Search for the cell housing the specified text and yield its [x, y] center coordinate. 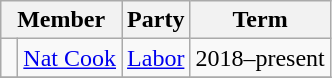
2018–present [260, 58]
Party [156, 20]
Nat Cook [70, 58]
Term [260, 20]
Labor [156, 58]
Member [62, 20]
